Find where the given text appears and provide that cell's center as [X, Y] coordinate. 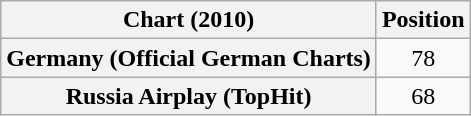
78 [423, 58]
Germany (Official German Charts) [189, 58]
Position [423, 20]
68 [423, 96]
Russia Airplay (TopHit) [189, 96]
Chart (2010) [189, 20]
